Provide the [x, y] coordinate of the cell's center where the given text is located.  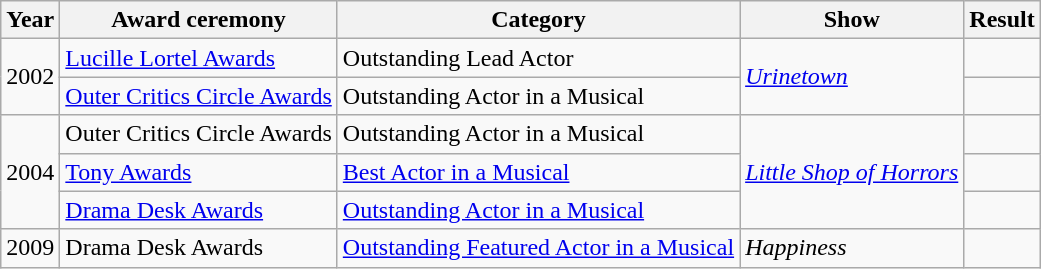
Show [852, 20]
Year [30, 20]
Category [538, 20]
Tony Awards [198, 172]
2009 [30, 248]
Lucille Lortel Awards [198, 58]
2002 [30, 77]
Outstanding Featured Actor in a Musical [538, 248]
Outstanding Lead Actor [538, 58]
Best Actor in a Musical [538, 172]
Urinetown [852, 77]
Result [1002, 20]
Award ceremony [198, 20]
Happiness [852, 248]
Little Shop of Horrors [852, 172]
2004 [30, 172]
